Return [x, y] of the center of cell containing provided text 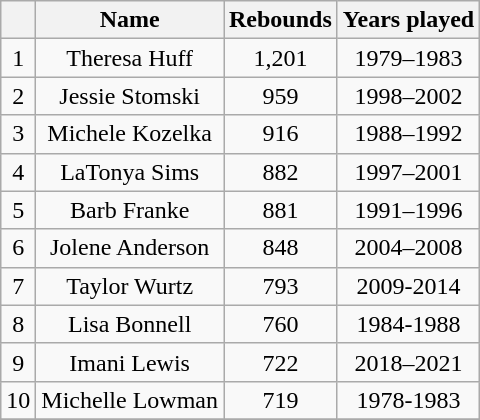
3 [18, 134]
Taylor Wurtz [130, 286]
719 [281, 400]
1984-1988 [408, 324]
Theresa Huff [130, 58]
848 [281, 248]
881 [281, 210]
Imani Lewis [130, 362]
4 [18, 172]
Barb Franke [130, 210]
1997–2001 [408, 172]
1991–1996 [408, 210]
1 [18, 58]
Jessie Stomski [130, 96]
1979–1983 [408, 58]
722 [281, 362]
Lisa Bonnell [130, 324]
916 [281, 134]
2 [18, 96]
8 [18, 324]
10 [18, 400]
Years played [408, 20]
1978-1983 [408, 400]
1,201 [281, 58]
9 [18, 362]
2004–2008 [408, 248]
2018–2021 [408, 362]
2009-2014 [408, 286]
LaTonya Sims [130, 172]
Michele Kozelka [130, 134]
Jolene Anderson [130, 248]
5 [18, 210]
1988–1992 [408, 134]
959 [281, 96]
Rebounds [281, 20]
793 [281, 286]
882 [281, 172]
1998–2002 [408, 96]
6 [18, 248]
Name [130, 20]
Michelle Lowman [130, 400]
760 [281, 324]
7 [18, 286]
